Output the [X, Y] coordinate of the center of the cell containing the given text.  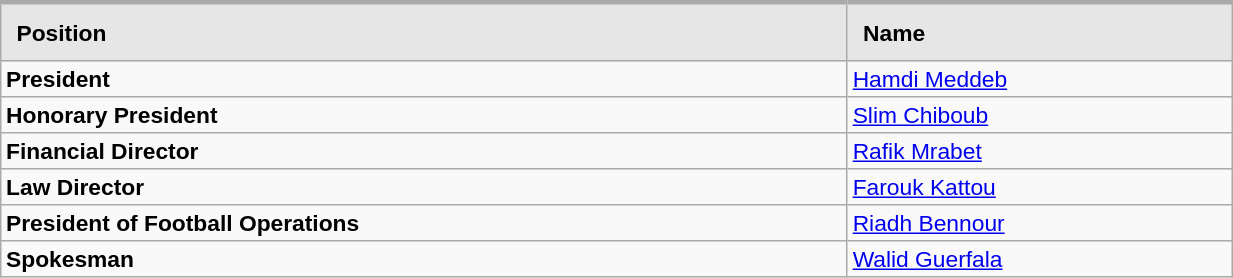
Position [424, 31]
Spokesman [424, 259]
Law Director [424, 187]
President [424, 79]
Farouk Kattou [1039, 187]
Honorary President [424, 115]
Walid Guerfala [1039, 259]
Financial Director [424, 151]
Slim Chiboub [1039, 115]
President of Football Operations [424, 223]
Hamdi Meddeb [1039, 79]
Name [1039, 31]
Rafik Mrabet [1039, 151]
Riadh Bennour [1039, 223]
